Search for the cell housing the specified text and yield its [x, y] center coordinate. 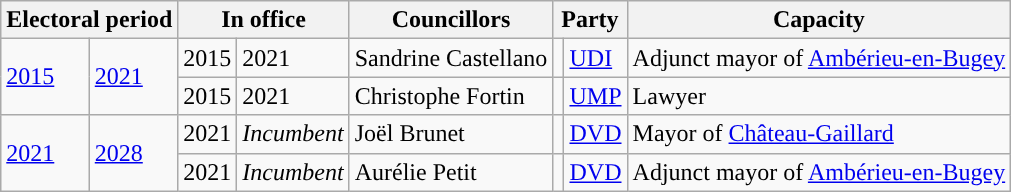
Lawyer [819, 96]
Mayor of Château-Gaillard [819, 134]
In office [264, 20]
Sandrine Castellano [451, 58]
UDI [596, 58]
Christophe Fortin [451, 96]
2028 [134, 153]
Electoral period [90, 20]
Joël Brunet [451, 134]
Capacity [819, 20]
Councillors [451, 20]
Party [590, 20]
UMP [596, 96]
Aurélie Petit [451, 172]
